Provide the [x, y] coordinate of the cell's center where the given text is located.  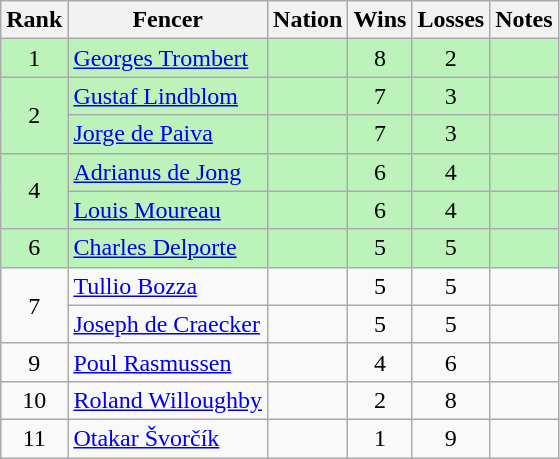
Nation [308, 20]
Adrianus de Jong [168, 172]
Louis Moureau [168, 210]
11 [34, 438]
10 [34, 400]
Georges Trombert [168, 58]
Otakar Švorčík [168, 438]
Wins [380, 20]
Joseph de Craecker [168, 324]
Notes [524, 20]
Gustaf Lindblom [168, 96]
Jorge de Paiva [168, 134]
Fencer [168, 20]
Charles Delporte [168, 248]
Losses [451, 20]
Poul Rasmussen [168, 362]
Rank [34, 20]
Roland Willoughby [168, 400]
Tullio Bozza [168, 286]
